Detect which cell encompasses the target text, then output its [x, y] center coordinate. 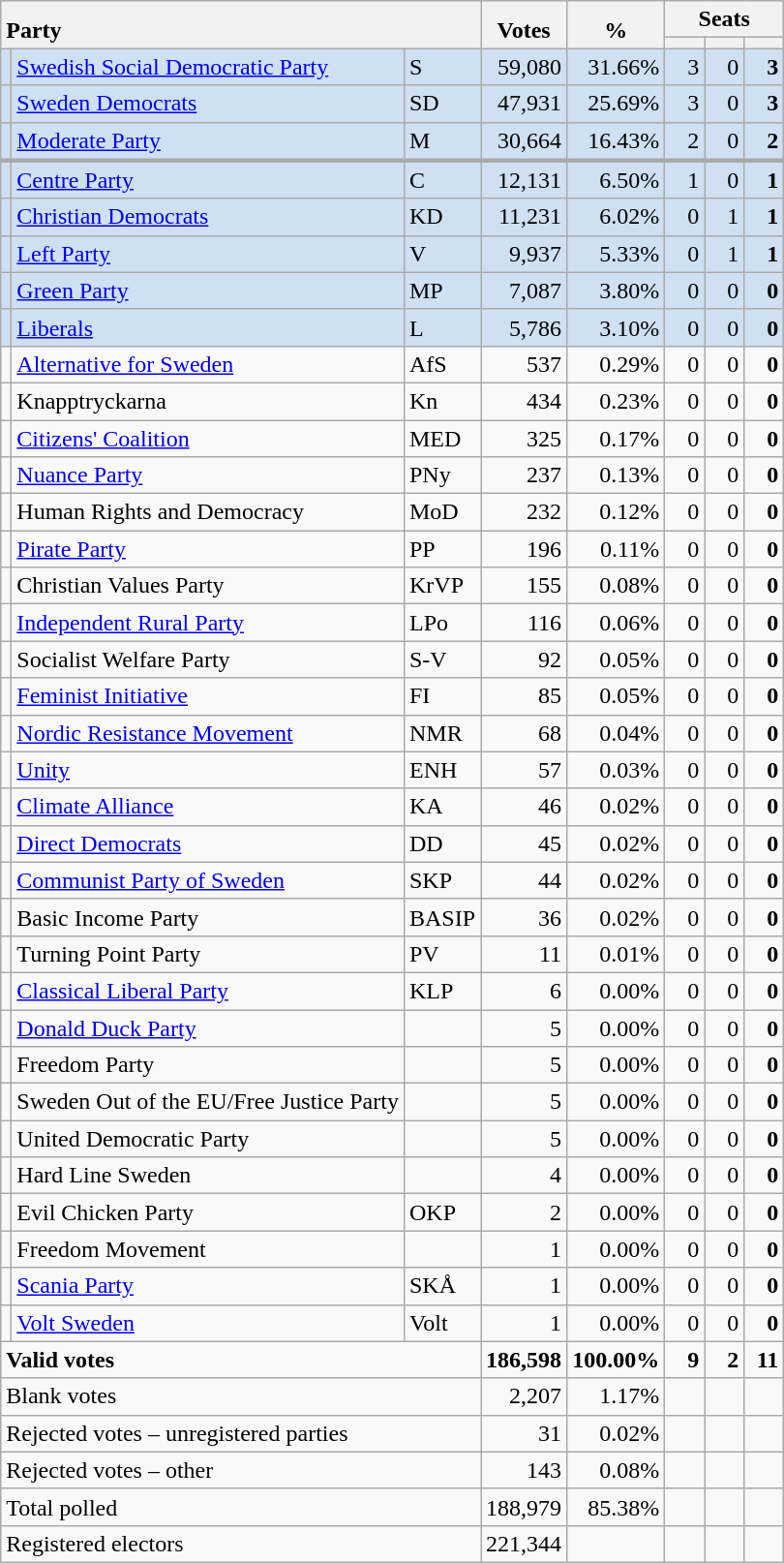
537 [525, 364]
S [441, 67]
221,344 [525, 1544]
Pirate Party [208, 549]
MP [441, 291]
PV [441, 954]
434 [525, 401]
Sweden Democrats [208, 104]
116 [525, 623]
0.17% [616, 439]
Left Party [208, 254]
DD [441, 843]
Freedom Movement [208, 1249]
C [441, 180]
Communist Party of Sweden [208, 880]
Scania Party [208, 1286]
Volt Sweden [208, 1323]
Kn [441, 401]
232 [525, 512]
% [616, 25]
Volt [441, 1323]
30,664 [525, 141]
5,786 [525, 327]
186,598 [525, 1360]
0.06% [616, 623]
ENH [441, 770]
0.11% [616, 549]
Citizens' Coalition [208, 439]
325 [525, 439]
Unity [208, 770]
Alternative for Sweden [208, 364]
Centre Party [208, 180]
6.50% [616, 180]
46 [525, 807]
Donald Duck Party [208, 1027]
Classical Liberal Party [208, 991]
Total polled [241, 1507]
Hard Line Sweden [208, 1176]
Direct Democrats [208, 843]
PNy [441, 475]
31.66% [616, 67]
L [441, 327]
9 [685, 1360]
Rejected votes – other [241, 1470]
12,131 [525, 180]
FI [441, 696]
United Democratic Party [208, 1139]
143 [525, 1470]
11,231 [525, 217]
7,087 [525, 291]
9,937 [525, 254]
196 [525, 549]
5.33% [616, 254]
Freedom Party [208, 1065]
Christian Democrats [208, 217]
57 [525, 770]
Registered electors [241, 1544]
100.00% [616, 1360]
Socialist Welfare Party [208, 659]
Climate Alliance [208, 807]
1.17% [616, 1396]
Votes [525, 25]
0.04% [616, 733]
Rejected votes – unregistered parties [241, 1433]
92 [525, 659]
SD [441, 104]
59,080 [525, 67]
68 [525, 733]
Seats [724, 19]
SKP [441, 880]
0.12% [616, 512]
45 [525, 843]
BASIP [441, 917]
OKP [441, 1212]
0.03% [616, 770]
16.43% [616, 141]
3.80% [616, 291]
M [441, 141]
36 [525, 917]
6.02% [616, 217]
85 [525, 696]
Christian Values Party [208, 586]
NMR [441, 733]
Evil Chicken Party [208, 1212]
S-V [441, 659]
0.01% [616, 954]
Independent Rural Party [208, 623]
LPo [441, 623]
KLP [441, 991]
Moderate Party [208, 141]
PP [441, 549]
237 [525, 475]
44 [525, 880]
25.69% [616, 104]
Blank votes [241, 1396]
Liberals [208, 327]
4 [525, 1176]
3.10% [616, 327]
0.29% [616, 364]
Turning Point Party [208, 954]
Sweden Out of the EU/Free Justice Party [208, 1102]
47,931 [525, 104]
0.23% [616, 401]
0.13% [616, 475]
KD [441, 217]
Feminist Initiative [208, 696]
KA [441, 807]
85.38% [616, 1507]
Green Party [208, 291]
2,207 [525, 1396]
KrVP [441, 586]
155 [525, 586]
Basic Income Party [208, 917]
188,979 [525, 1507]
Swedish Social Democratic Party [208, 67]
SKÅ [441, 1286]
Human Rights and Democracy [208, 512]
6 [525, 991]
Knapptryckarna [208, 401]
Party [241, 25]
Valid votes [241, 1360]
Nordic Resistance Movement [208, 733]
AfS [441, 364]
MoD [441, 512]
V [441, 254]
MED [441, 439]
31 [525, 1433]
Nuance Party [208, 475]
